Pinpoint the cell where the given text exists, returning its [x, y] midpoint coordinate. 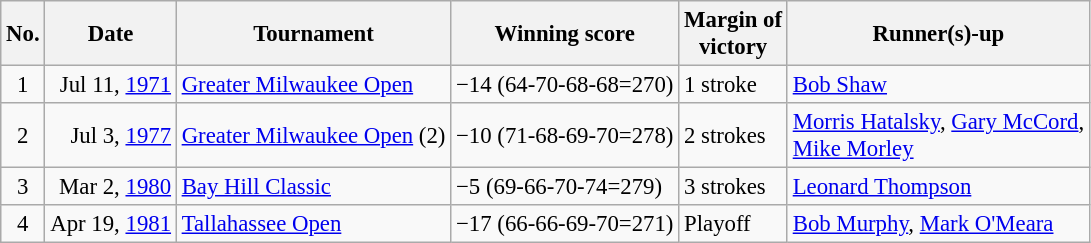
Greater Milwaukee Open (2) [313, 136]
3 strokes [734, 187]
Bob Shaw [938, 85]
2 [23, 136]
4 [23, 224]
Bob Murphy, Mark O'Meara [938, 224]
Jul 3, 1977 [110, 136]
1 [23, 85]
−10 (71-68-69-70=278) [565, 136]
Leonard Thompson [938, 187]
3 [23, 187]
Date [110, 34]
−17 (66-66-69-70=271) [565, 224]
1 stroke [734, 85]
Runner(s)-up [938, 34]
Tallahassee Open [313, 224]
Apr 19, 1981 [110, 224]
Playoff [734, 224]
−14 (64-70-68-68=270) [565, 85]
Greater Milwaukee Open [313, 85]
Mar 2, 1980 [110, 187]
2 strokes [734, 136]
Winning score [565, 34]
Margin ofvictory [734, 34]
No. [23, 34]
−5 (69-66-70-74=279) [565, 187]
Jul 11, 1971 [110, 85]
Tournament [313, 34]
Bay Hill Classic [313, 187]
Morris Hatalsky, Gary McCord, Mike Morley [938, 136]
